Provide the [x, y] coordinate of the cell's center where the given text is located.  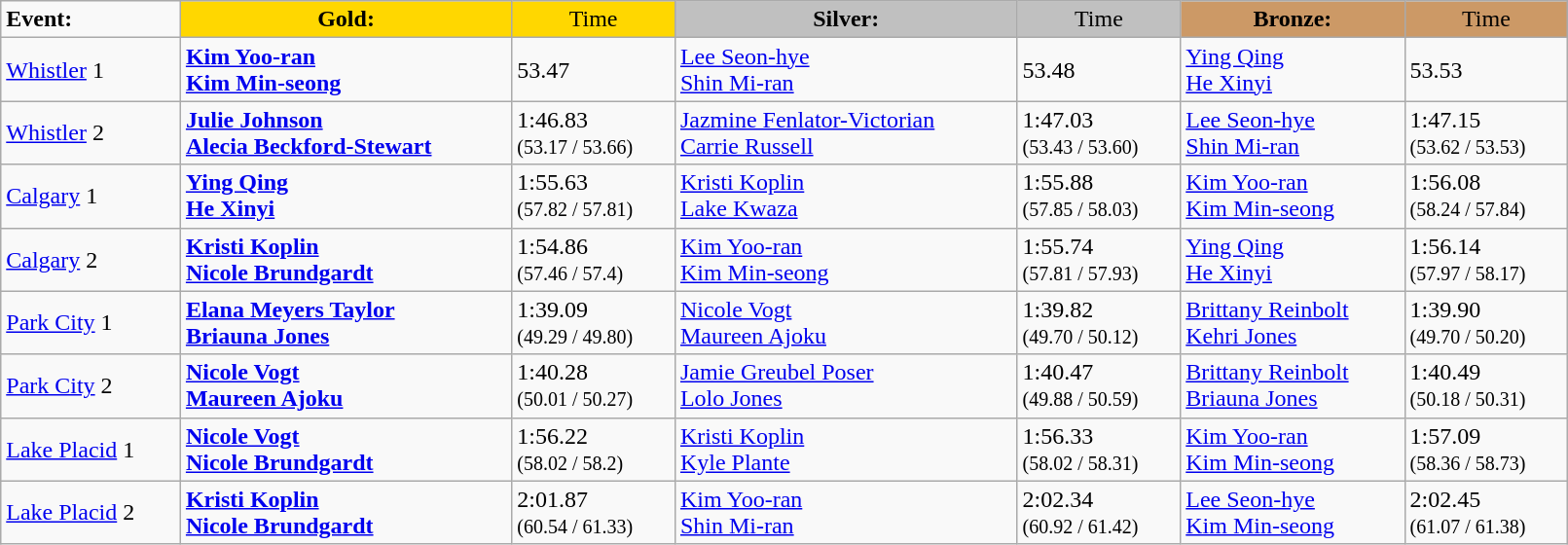
1:40.28(50.01 / 50.27) [594, 385]
1:56.22(58.02 / 58.2) [594, 450]
1:39.09(49.29 / 49.80) [594, 323]
Park City 1 [91, 323]
2:01.87(60.54 / 61.33) [594, 512]
Elana Meyers TaylorBriauna Jones [346, 323]
1:55.74(57.81 / 57.93) [1099, 259]
Whistler 1 [91, 70]
1:56.08(58.24 / 57.84) [1486, 197]
1:55.88(57.85 / 58.03) [1099, 197]
2:02.45(61.07 / 61.38) [1486, 512]
1:56.14(57.97 / 58.17) [1486, 259]
Jamie Greubel PoserLolo Jones [846, 385]
Julie JohnsonAlecia Beckford-Stewart [346, 132]
Event: [91, 19]
2:02.34(60.92 / 61.42) [1099, 512]
Jazmine Fenlator-VictorianCarrie Russell [846, 132]
Whistler 2 [91, 132]
Calgary 1 [91, 197]
1:47.15(53.62 / 53.53) [1486, 132]
1:55.63(57.82 / 57.81) [594, 197]
1:54.86(57.46 / 57.4) [594, 259]
Lake Placid 1 [91, 450]
1:47.03(53.43 / 53.60) [1099, 132]
1:40.49(50.18 / 50.31) [1486, 385]
1:57.09(58.36 / 58.73) [1486, 450]
Silver: [846, 19]
1:39.90(49.70 / 50.20) [1486, 323]
Brittany ReinboltBriauna Jones [1293, 385]
Lake Placid 2 [91, 512]
Park City 2 [91, 385]
Nicole VogtNicole Brundgardt [346, 450]
53.47 [594, 70]
53.53 [1486, 70]
Lee Seon-hyeKim Min-seong [1293, 512]
Calgary 2 [91, 259]
53.48 [1099, 70]
Kristi KoplinLake Kwaza [846, 197]
1:39.82(49.70 / 50.12) [1099, 323]
Bronze: [1293, 19]
Brittany ReinboltKehri Jones [1293, 323]
1:40.47(49.88 / 50.59) [1099, 385]
Kristi KoplinKyle Plante [846, 450]
Gold: [346, 19]
Kim Yoo-ranShin Mi-ran [846, 512]
1:56.33(58.02 / 58.31) [1099, 450]
1:46.83(53.17 / 53.66) [594, 132]
